Search for the cell housing the specified text and yield its (x, y) center coordinate. 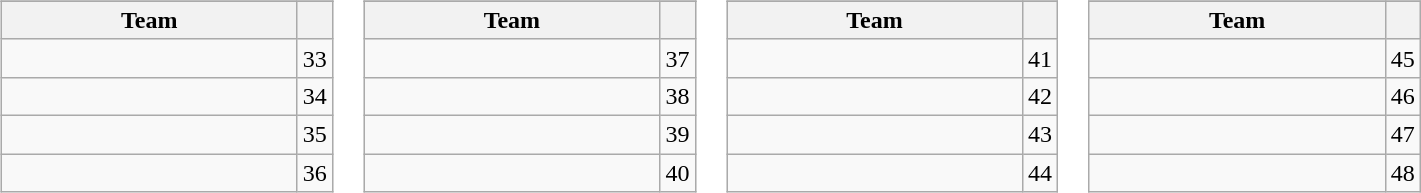
48 (1402, 173)
33 (314, 58)
38 (678, 96)
47 (1402, 134)
35 (314, 134)
43 (1040, 134)
34 (314, 96)
39 (678, 134)
44 (1040, 173)
41 (1040, 58)
46 (1402, 96)
40 (678, 173)
36 (314, 173)
45 (1402, 58)
37 (678, 58)
42 (1040, 96)
